Locate the cell with the specified text and output its [x, y] center coordinate. 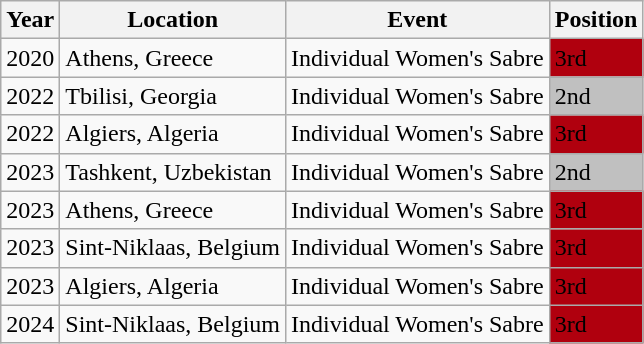
Tbilisi, Georgia [173, 96]
Tashkent, Uzbekistan [173, 172]
Position [596, 20]
Location [173, 20]
Year [30, 20]
2024 [30, 324]
Event [418, 20]
2020 [30, 58]
